Search for the cell housing the specified text and yield its (x, y) center coordinate. 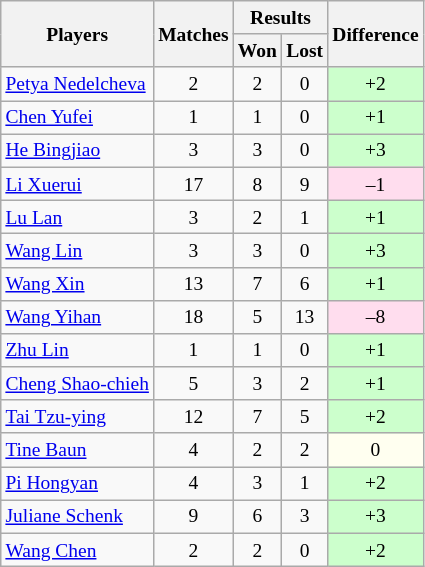
8 (257, 184)
Results (280, 18)
Juliane Schenk (78, 516)
Zhu Lin (78, 350)
17 (194, 184)
–8 (376, 316)
Tai Tzu-ying (78, 416)
12 (194, 416)
Li Xuerui (78, 184)
He Bingjiao (78, 150)
Tine Baun (78, 450)
Wang Chen (78, 550)
18 (194, 316)
Wang Lin (78, 250)
Wang Xin (78, 284)
–1 (376, 184)
Lost (305, 50)
Players (78, 34)
Matches (194, 34)
Cheng Shao-chieh (78, 384)
Wang Yihan (78, 316)
Lu Lan (78, 216)
Difference (376, 34)
Chen Yufei (78, 118)
Petya Nedelcheva (78, 84)
Won (257, 50)
Pi Hongyan (78, 484)
